Identify which cell holds the provided text, then report its (x, y) central coordinate. 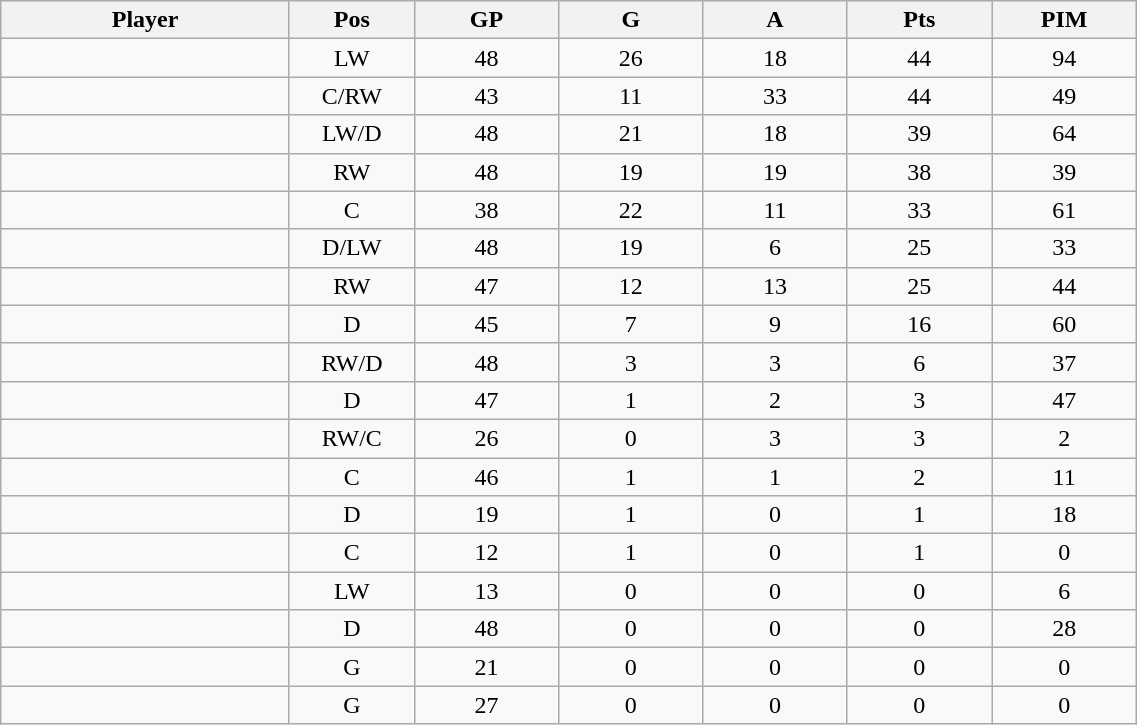
64 (1064, 134)
49 (1064, 96)
9 (775, 324)
LW/D (352, 134)
RW/D (352, 362)
60 (1064, 324)
45 (486, 324)
22 (631, 210)
RW/C (352, 438)
7 (631, 324)
94 (1064, 58)
43 (486, 96)
PIM (1064, 20)
GP (486, 20)
A (775, 20)
16 (919, 324)
37 (1064, 362)
46 (486, 477)
Pos (352, 20)
C/RW (352, 96)
27 (486, 705)
28 (1064, 629)
Pts (919, 20)
Player (146, 20)
D/LW (352, 248)
61 (1064, 210)
